Capture the cell that displays the provided text and extract its (X, Y) central coordinate. 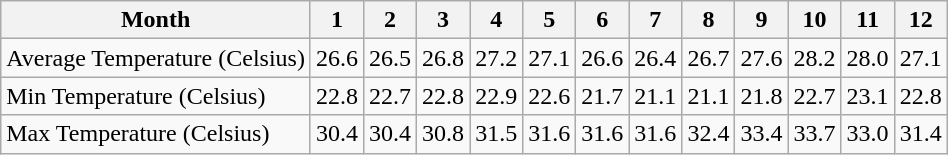
33.0 (868, 134)
22.9 (496, 96)
12 (920, 20)
5 (550, 20)
30.8 (444, 134)
27.6 (762, 58)
26.4 (656, 58)
10 (814, 20)
3 (444, 20)
33.7 (814, 134)
23.1 (868, 96)
26.7 (708, 58)
2 (390, 20)
31.5 (496, 134)
8 (708, 20)
4 (496, 20)
Average Temperature (Celsius) (156, 58)
33.4 (762, 134)
21.8 (762, 96)
9 (762, 20)
Month (156, 20)
27.2 (496, 58)
26.8 (444, 58)
28.2 (814, 58)
26.5 (390, 58)
22.6 (550, 96)
32.4 (708, 134)
21.7 (602, 96)
7 (656, 20)
11 (868, 20)
Max Temperature (Celsius) (156, 134)
31.4 (920, 134)
6 (602, 20)
1 (336, 20)
28.0 (868, 58)
Min Temperature (Celsius) (156, 96)
